For the text-containing cell, return its midpoint in (X, Y) coordinate format. 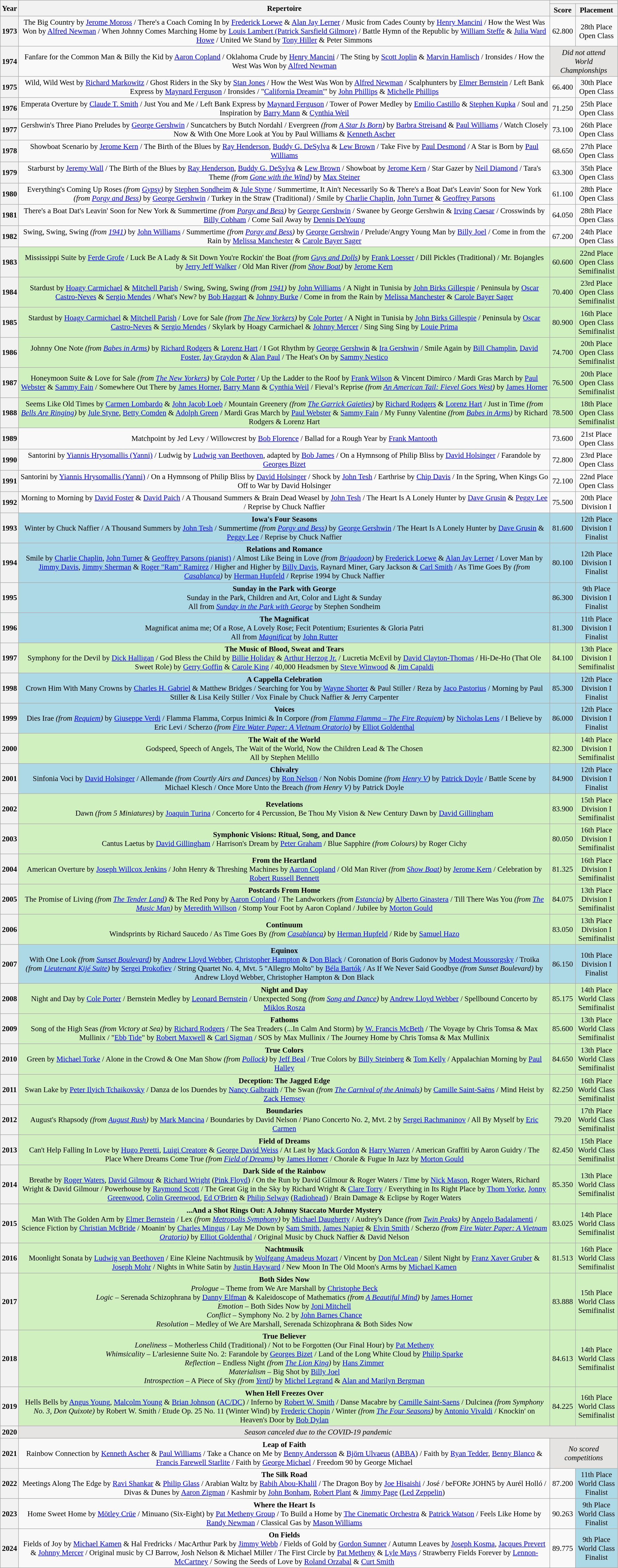
22nd PlaceOpen ClassSemifinalist (597, 262)
25th PlaceOpen Class (597, 109)
20th PlaceDivision I (597, 502)
81.600 (563, 528)
The Wait of the WorldGodspeed, Speech of Angels, The Wait of the World, Now the Children Lead & The ChosenAll by Stephen Melillo (284, 748)
85.350 (563, 1184)
1979 (10, 173)
2003 (10, 839)
1991 (10, 481)
82.300 (563, 748)
9th PlaceDivision IFinalist (597, 597)
2006 (10, 930)
79.20 (563, 1119)
83.900 (563, 809)
2020 (10, 1432)
61.100 (563, 194)
1975 (10, 87)
1996 (10, 628)
27th PlaceOpen Class (597, 151)
1976 (10, 109)
1997 (10, 658)
14th PlaceDivision ISemifinalist (597, 748)
1973 (10, 31)
Matchpoint by Jed Levy / Willowcrest by Bob Florence / Ballad for a Rough Year by Frank Mantooth (284, 439)
86.000 (563, 718)
Score (563, 10)
11th PlaceDivision IFinalist (597, 628)
81.300 (563, 628)
16th PlaceOpen ClassSemifinalist (597, 322)
1984 (10, 292)
2011 (10, 1089)
2002 (10, 809)
80.050 (563, 839)
No scored competitions (584, 1454)
1978 (10, 151)
1989 (10, 439)
83.050 (563, 930)
71.250 (563, 109)
73.100 (563, 130)
2015 (10, 1223)
1993 (10, 528)
1990 (10, 460)
1974 (10, 62)
85.600 (563, 1029)
1995 (10, 597)
72.800 (563, 460)
1998 (10, 688)
Placement (597, 10)
Year (10, 8)
68.650 (563, 151)
83.888 (563, 1302)
84.100 (563, 658)
15th PlaceDivision ISemifinalist (597, 809)
84.075 (563, 899)
2010 (10, 1059)
23rd PlaceOpen Class (597, 460)
87.200 (563, 1484)
86.300 (563, 597)
84.900 (563, 779)
85.300 (563, 688)
21st PlaceOpen Class (597, 439)
18th PlaceOpen ClassSemifinalist (597, 413)
86.150 (563, 964)
2017 (10, 1302)
2013 (10, 1150)
Did not attendWorld Championships (584, 62)
1986 (10, 353)
72.100 (563, 481)
1981 (10, 215)
1982 (10, 236)
75.500 (563, 502)
2024 (10, 1548)
RevelationsDawn (from 5 Miniatures) by Joaquin Turina / Concerto for 4 Percussion, Be Thou My Vision & New Century Dawn by David Gillingham (284, 809)
2012 (10, 1119)
85.175 (563, 999)
10th PlaceDivision IFinalist (597, 964)
2021 (10, 1454)
30th PlaceOpen Class (597, 87)
22nd PlaceOpen Class (597, 481)
2001 (10, 779)
81.513 (563, 1258)
2016 (10, 1258)
84.650 (563, 1059)
70.400 (563, 292)
84.613 (563, 1358)
84.225 (563, 1407)
24th PlaceOpen Class (597, 236)
90.263 (563, 1514)
1994 (10, 563)
1983 (10, 262)
The MagnificatMagnificat anima me; Of a Rose, A Lovely Rose; Fecit Potentium; Esurientes & Gloria PatriAll from Magnificat by John Rutter (284, 628)
2022 (10, 1484)
1985 (10, 322)
17th PlaceWorld ClassSemifinalist (597, 1119)
1980 (10, 194)
2008 (10, 999)
1988 (10, 413)
1987 (10, 383)
2014 (10, 1184)
26th PlaceOpen Class (597, 130)
ContinuumWindsprints by Richard Saucedo / As Time Goes By (from Casablanca) by Herman Hupfeld / Ride by Samuel Hazo (284, 930)
82.250 (563, 1089)
2000 (10, 748)
82.450 (563, 1150)
Season canceled due to the COVID-19 pandemic (318, 1432)
63.300 (563, 173)
Repertoire (284, 8)
11th PlaceWorld ClassFinalist (597, 1484)
73.600 (563, 439)
35th PlaceOpen Class (597, 173)
2007 (10, 964)
76.500 (563, 383)
81.325 (563, 869)
1992 (10, 502)
2004 (10, 869)
23rd PlaceOpen ClassSemifinalist (597, 292)
64.050 (563, 215)
62.800 (563, 31)
80.100 (563, 563)
67.200 (563, 236)
1999 (10, 718)
2018 (10, 1358)
74.700 (563, 353)
2009 (10, 1029)
2023 (10, 1514)
89.775 (563, 1548)
1977 (10, 130)
2005 (10, 899)
2019 (10, 1407)
80.900 (563, 322)
60.600 (563, 262)
83.025 (563, 1223)
66.400 (563, 87)
78.500 (563, 413)
